Scan for the cell matching the given text and deliver its (X, Y) coordinate at center. 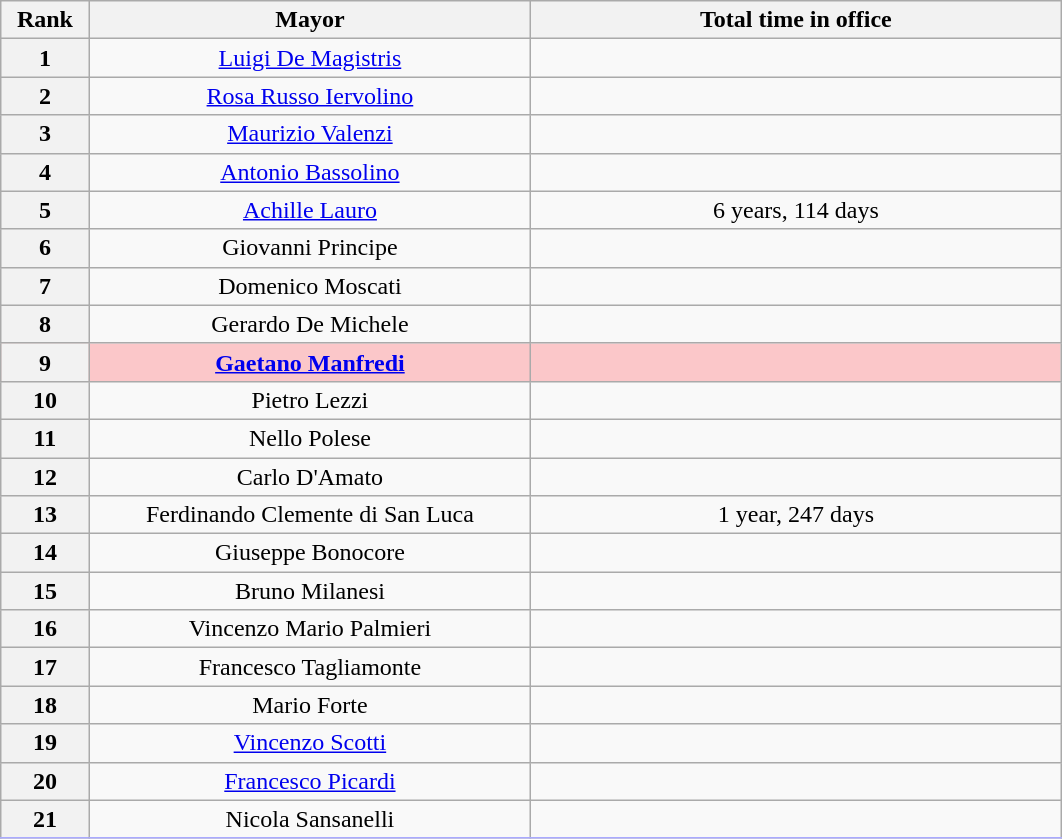
10 (45, 400)
20 (45, 781)
Gaetano Manfredi (310, 362)
17 (45, 667)
Maurizio Valenzi (310, 134)
9 (45, 362)
Vincenzo Mario Palmieri (310, 629)
Mario Forte (310, 705)
Rank (45, 20)
15 (45, 591)
Domenico Moscati (310, 286)
Nicola Sansanelli (310, 819)
Bruno Milanesi (310, 591)
16 (45, 629)
Achille Lauro (310, 210)
13 (45, 515)
5 (45, 210)
Luigi De Magistris (310, 58)
Pietro Lezzi (310, 400)
4 (45, 172)
12 (45, 477)
21 (45, 819)
2 (45, 96)
Mayor (310, 20)
Giovanni Principe (310, 248)
Antonio Bassolino (310, 172)
11 (45, 438)
6 years, 114 days (796, 210)
19 (45, 743)
8 (45, 324)
Giuseppe Bonocore (310, 553)
14 (45, 553)
Gerardo De Michele (310, 324)
3 (45, 134)
18 (45, 705)
Francesco Picardi (310, 781)
Ferdinando Clemente di San Luca (310, 515)
Nello Polese (310, 438)
Total time in office (796, 20)
Francesco Tagliamonte (310, 667)
1 year, 247 days (796, 515)
Rosa Russo Iervolino (310, 96)
1 (45, 58)
6 (45, 248)
7 (45, 286)
Carlo D'Amato (310, 477)
Vincenzo Scotti (310, 743)
